For the text-containing cell, return its midpoint in (x, y) coordinate format. 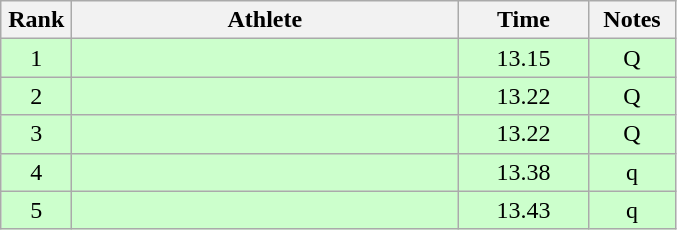
13.43 (524, 210)
Time (524, 20)
Athlete (265, 20)
5 (36, 210)
13.38 (524, 172)
13.15 (524, 58)
1 (36, 58)
Notes (632, 20)
3 (36, 134)
4 (36, 172)
Rank (36, 20)
2 (36, 96)
